Search for the cell housing the specified text and yield its (X, Y) center coordinate. 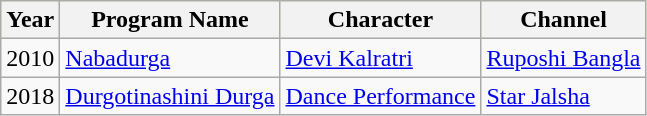
Star Jalsha (564, 96)
Devi Kalratri (380, 58)
Durgotinashini Durga (170, 96)
Year (30, 20)
Character (380, 20)
Channel (564, 20)
Dance Performance (380, 96)
2010 (30, 58)
Nabadurga (170, 58)
Ruposhi Bangla (564, 58)
Program Name (170, 20)
2018 (30, 96)
